Find where the given text appears and provide that cell's center as (x, y) coordinate. 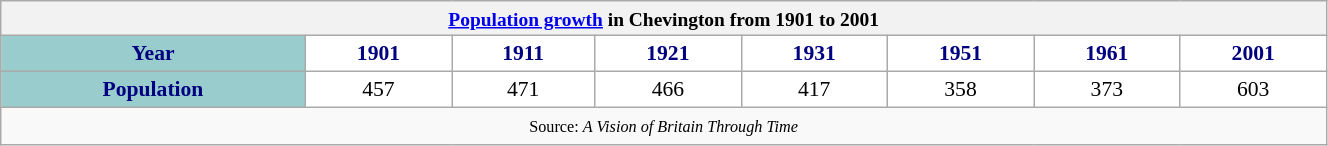
466 (668, 90)
1951 (960, 54)
457 (378, 90)
358 (960, 90)
Source: A Vision of Britain Through Time (664, 126)
471 (524, 90)
1911 (524, 54)
Population (154, 90)
417 (814, 90)
373 (1107, 90)
1921 (668, 54)
Year (154, 54)
603 (1253, 90)
1961 (1107, 54)
1901 (378, 54)
2001 (1253, 54)
1931 (814, 54)
Population growth in Chevington from 1901 to 2001 (664, 18)
